From the cell containing the given text, extract its center point as (x, y) coordinate. 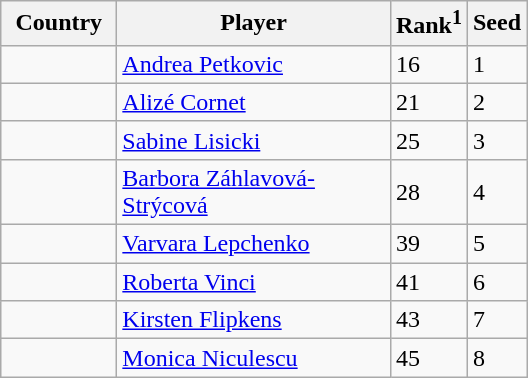
Rank1 (428, 24)
Kirsten Flipkens (254, 320)
Roberta Vinci (254, 282)
Barbora Záhlavová-Strýcová (254, 192)
43 (428, 320)
Sabine Lisicki (254, 140)
Andrea Petkovic (254, 64)
25 (428, 140)
6 (496, 282)
28 (428, 192)
16 (428, 64)
1 (496, 64)
Seed (496, 24)
39 (428, 244)
21 (428, 102)
2 (496, 102)
4 (496, 192)
7 (496, 320)
45 (428, 358)
Monica Niculescu (254, 358)
41 (428, 282)
5 (496, 244)
3 (496, 140)
Country (59, 24)
Varvara Lepchenko (254, 244)
Alizé Cornet (254, 102)
8 (496, 358)
Player (254, 24)
